Determine the [X, Y] coordinate at the center of the cell enclosing the given text.  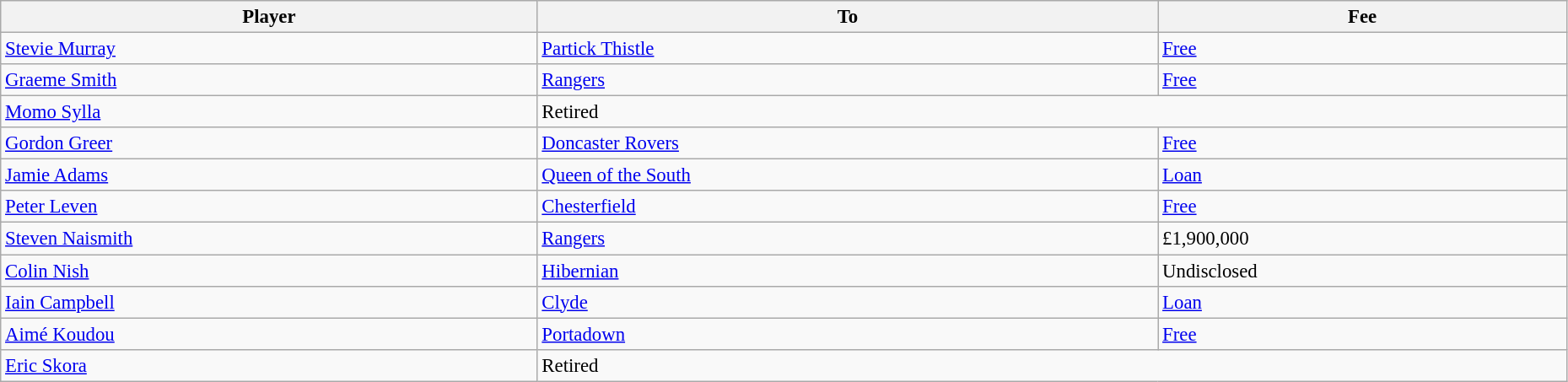
Jamie Adams [269, 175]
Fee [1363, 17]
To [848, 17]
Gordon Greer [269, 143]
Chesterfield [848, 207]
Aimé Koudou [269, 334]
£1,900,000 [1363, 239]
Queen of the South [848, 175]
Graeme Smith [269, 80]
Portadown [848, 334]
Steven Naismith [269, 239]
Colin Nish [269, 271]
Eric Skora [269, 365]
Clyde [848, 302]
Player [269, 17]
Momo Sylla [269, 112]
Hibernian [848, 271]
Iain Campbell [269, 302]
Undisclosed [1363, 271]
Peter Leven [269, 207]
Stevie Murray [269, 49]
Partick Thistle [848, 49]
Doncaster Rovers [848, 143]
